Identify which cell holds the provided text, then report its (X, Y) central coordinate. 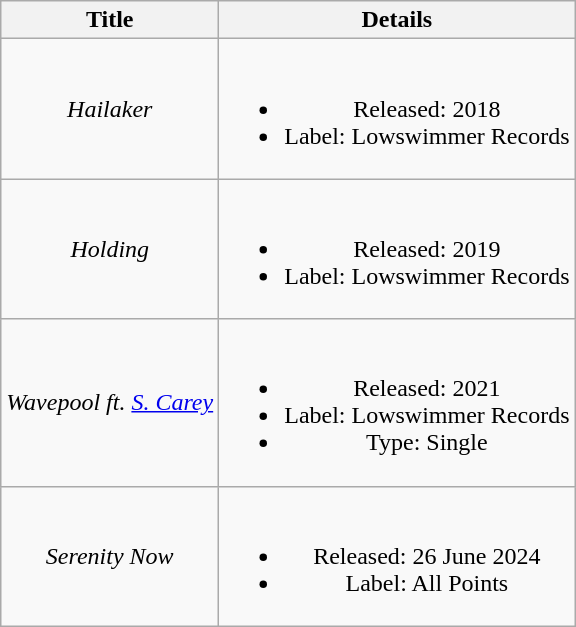
Serenity Now (110, 556)
Released: 2021Label: Lowswimmer RecordsType: Single (397, 402)
Title (110, 20)
Wavepool ft. S. Carey (110, 402)
Holding (110, 249)
Released: 2019Label: Lowswimmer Records (397, 249)
Released: 26 June 2024Label: All Points (397, 556)
Released: 2018Label: Lowswimmer Records (397, 109)
Details (397, 20)
Hailaker (110, 109)
